Detect which cell encompasses the target text, then output its (x, y) center coordinate. 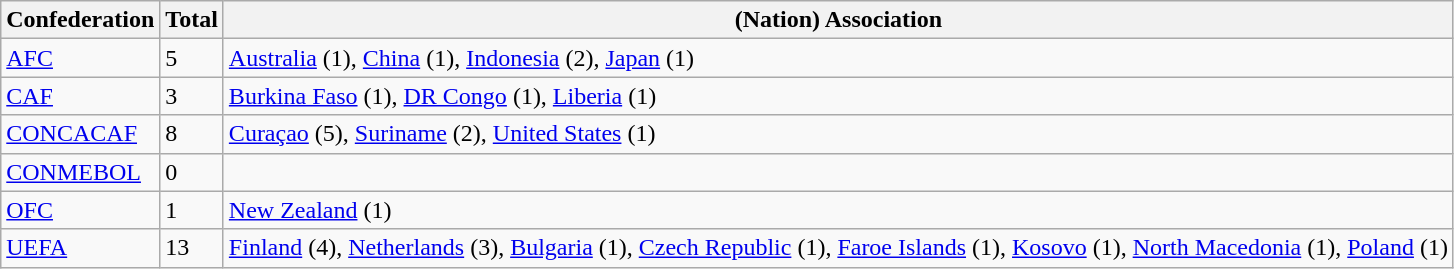
Finland (4), Netherlands (3), Bulgaria (1), Czech Republic (1), Faroe Islands (1), Kosovo (1), North Macedonia (1), Poland (1) (838, 248)
CONCACAF (80, 134)
1 (192, 210)
New Zealand (1) (838, 210)
5 (192, 58)
CAF (80, 96)
8 (192, 134)
13 (192, 248)
(Nation) Association (838, 20)
AFC (80, 58)
UEFA (80, 248)
3 (192, 96)
CONMEBOL (80, 172)
Total (192, 20)
Australia (1), China (1), Indonesia (2), Japan (1) (838, 58)
0 (192, 172)
Confederation (80, 20)
Burkina Faso (1), DR Congo (1), Liberia (1) (838, 96)
OFC (80, 210)
Curaçao (5), Suriname (2), United States (1) (838, 134)
